Extract the [X, Y] coordinate from the center of the cell holding the provided text.  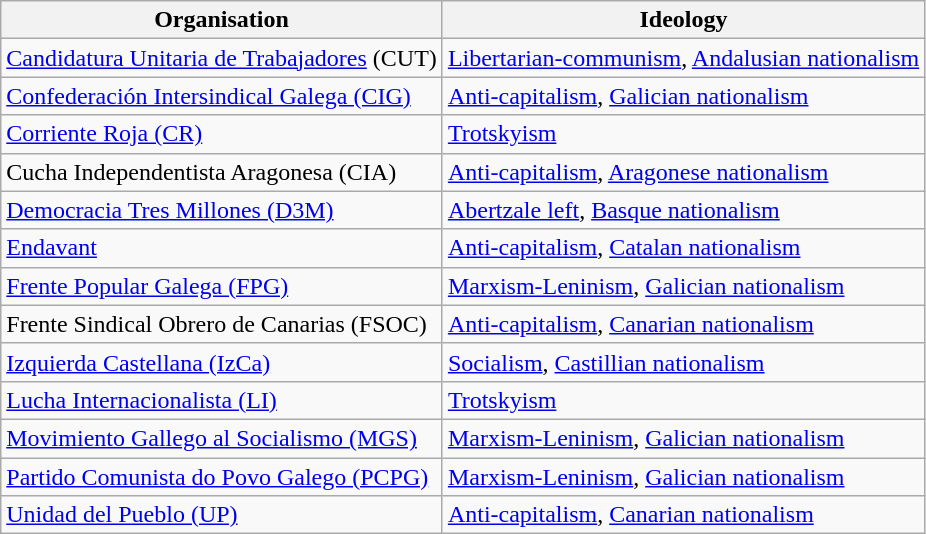
Anti-capitalism, Galician nationalism [683, 96]
Socialism, Castillian nationalism [683, 362]
Ideology [683, 20]
Abertzale left, Basque nationalism [683, 210]
Confederación Intersindical Galega (CIG) [222, 96]
Candidatura Unitaria de Trabajadores (CUT) [222, 58]
Movimiento Gallego al Socialismo (MGS) [222, 438]
Corriente Roja (CR) [222, 134]
Izquierda Castellana (IzCa) [222, 362]
Partido Comunista do Povo Galego (PCPG) [222, 477]
Frente Popular Galega (FPG) [222, 286]
Libertarian-communism, Andalusian nationalism [683, 58]
Unidad del Pueblo (UP) [222, 515]
Endavant [222, 248]
Democracia Tres Millones (D3M) [222, 210]
Anti-capitalism, Aragonese nationalism [683, 172]
Anti-capitalism, Catalan nationalism [683, 248]
Organisation [222, 20]
Frente Sindical Obrero de Canarias (FSOC) [222, 324]
Lucha Internacionalista (LI) [222, 400]
Cucha Independentista Aragonesa (CIA) [222, 172]
